Determine the [x, y] coordinate at the center of the cell enclosing the given text.  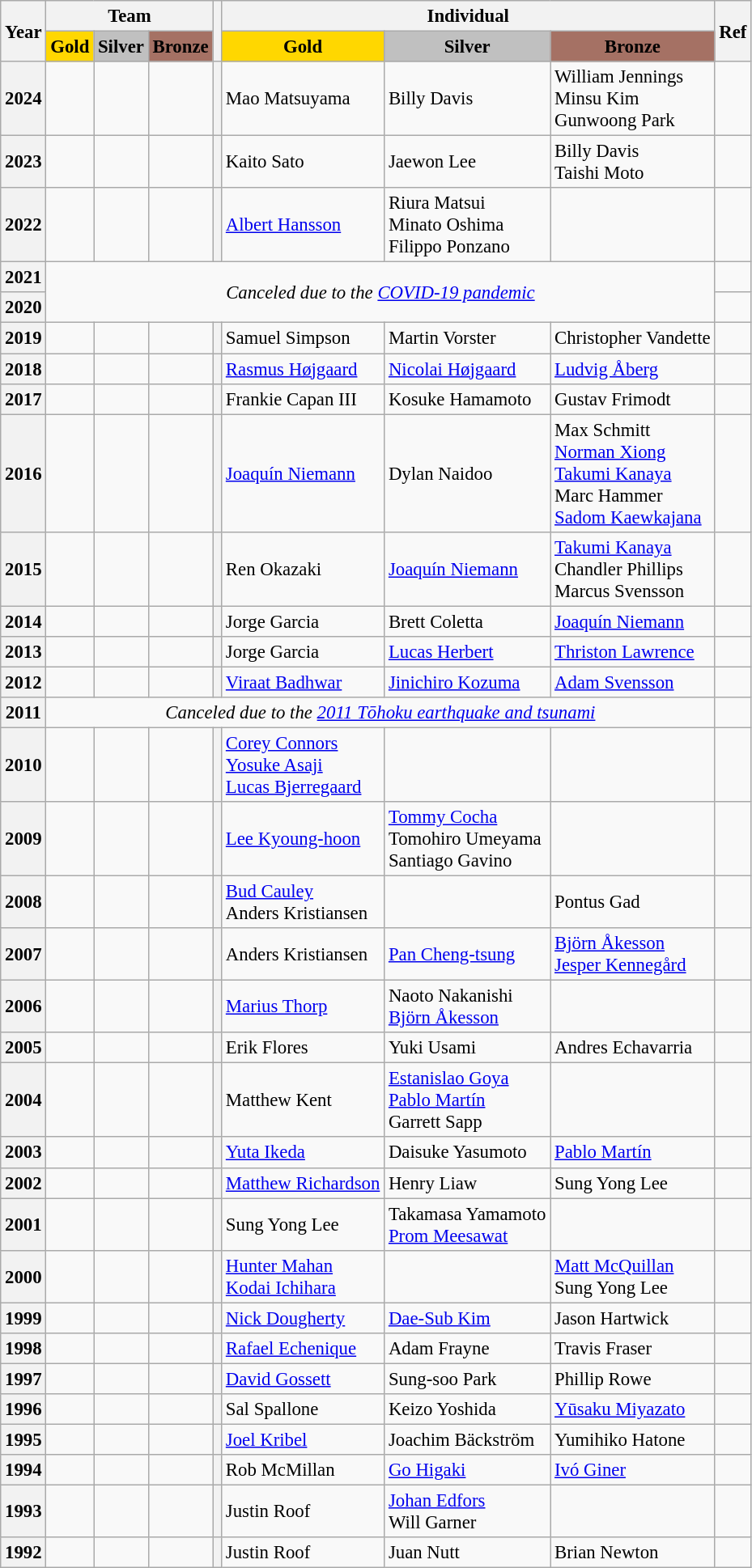
Corey Connors Yosuke Asaji Lucas Bjerregaard [303, 765]
2005 [23, 1048]
Mao Matsuyama [303, 99]
Yuki Usami [468, 1048]
Brian Newton [633, 1553]
2014 [23, 621]
Dae-Sub Kim [468, 1318]
Nick Dougherty [303, 1318]
Kaito Sato [303, 162]
2024 [23, 99]
Martin Vorster [468, 338]
Anders Kristiansen [303, 955]
Matthew Richardson [303, 1183]
2001 [23, 1225]
Yumihiko Hatone [633, 1439]
Travis Fraser [633, 1349]
2017 [23, 399]
Go Higaki [468, 1470]
Billy Davis Taishi Moto [633, 162]
Billy Davis [468, 99]
Gustav Frimodt [633, 399]
Juan Nutt [468, 1553]
Christopher Vandette [633, 338]
Andres Echavarria [633, 1048]
Lucas Herbert [468, 652]
Henry Liaw [468, 1183]
Keizo Yoshida [468, 1409]
Albert Hansson [303, 225]
Adam Frayne [468, 1349]
Ivó Giner [633, 1470]
2021 [23, 278]
Ren Okazaki [303, 569]
Phillip Rowe [633, 1379]
Rafael Echenique [303, 1349]
2004 [23, 1100]
Dylan Naidoo [468, 473]
Erik Flores [303, 1048]
2008 [23, 903]
David Gossett [303, 1379]
Riura Matsui Minato Oshima Filippo Ponzano [468, 225]
Matthew Kent [303, 1100]
Thriston Lawrence [633, 652]
2022 [23, 225]
2006 [23, 1006]
Johan Edfors Will Garner [468, 1511]
2010 [23, 765]
Marius Thorp [303, 1006]
Year [23, 31]
2016 [23, 473]
Naoto Nakanishi Björn Åkesson [468, 1006]
Tommy Cocha Tomohiro Umeyama Santiago Gavino [468, 839]
Sal Spallone [303, 1409]
Jaewon Lee [468, 162]
Yūsaku Miyazato [633, 1409]
2011 [23, 713]
Rasmus Højgaard [303, 369]
Bud Cauley Anders Kristiansen [303, 903]
1997 [23, 1379]
Joel Kribel [303, 1439]
Kosuke Hamamoto [468, 399]
Jinichiro Kozuma [468, 682]
Takamasa Yamamoto Prom Meesawat [468, 1225]
2019 [23, 338]
Canceled due to the COVID-19 pandemic [380, 293]
Frankie Capan III [303, 399]
Ludvig Åberg [633, 369]
Ref [733, 31]
2015 [23, 569]
Max Schmitt Norman Xiong Takumi Kanaya Marc Hammer Sadom Kaewkajana [633, 473]
Rob McMillan [303, 1470]
Team [130, 16]
2000 [23, 1277]
Yuta Ikeda [303, 1153]
Pablo Martín [633, 1153]
1998 [23, 1349]
2012 [23, 682]
Björn Åkesson Jesper Kennegård [633, 955]
2007 [23, 955]
Sung-soo Park [468, 1379]
2003 [23, 1153]
Jason Hartwick [633, 1318]
2013 [23, 652]
2002 [23, 1183]
2023 [23, 162]
Viraat Badhwar [303, 682]
Lee Kyoung-hoon [303, 839]
1999 [23, 1318]
2018 [23, 369]
William Jennings Minsu Kim Gunwoong Park [633, 99]
1993 [23, 1511]
Canceled due to the 2011 Tōhoku earthquake and tsunami [380, 713]
Adam Svensson [633, 682]
Hunter Mahan Kodai Ichihara [303, 1277]
Estanislao Goya Pablo Martín Garrett Sapp [468, 1100]
Brett Coletta [468, 621]
1995 [23, 1439]
1996 [23, 1409]
Pan Cheng-tsung [468, 955]
2020 [23, 308]
Samuel Simpson [303, 338]
Takumi Kanaya Chandler Phillips Marcus Svensson [633, 569]
Pontus Gad [633, 903]
Nicolai Højgaard [468, 369]
Joachim Bäckström [468, 1439]
Daisuke Yasumoto [468, 1153]
2009 [23, 839]
Matt McQuillan Sung Yong Lee [633, 1277]
1992 [23, 1553]
1994 [23, 1470]
Individual [468, 16]
